Return [X, Y] of the center of cell containing provided text 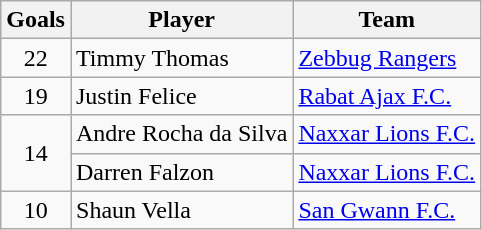
Andre Rocha da Silva [181, 134]
San Gwann F.C. [387, 210]
Zebbug Rangers [387, 58]
19 [36, 96]
Shaun Vella [181, 210]
Timmy Thomas [181, 58]
Darren Falzon [181, 172]
Player [181, 20]
22 [36, 58]
14 [36, 153]
Goals [36, 20]
10 [36, 210]
Justin Felice [181, 96]
Team [387, 20]
Rabat Ajax F.C. [387, 96]
